Extract the [x, y] coordinate from the center of the cell holding the provided text.  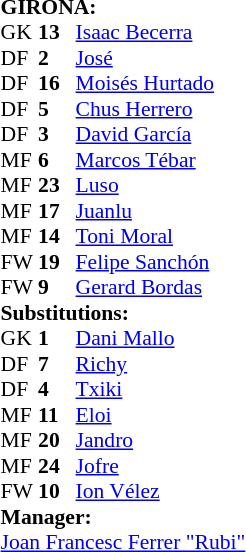
Moisés Hurtado [161, 83]
Isaac Becerra [161, 33]
David García [161, 135]
10 [57, 491]
Chus Herrero [161, 109]
20 [57, 441]
11 [57, 415]
9 [57, 287]
Jofre [161, 466]
13 [57, 33]
1 [57, 339]
19 [57, 262]
Manager: [124, 517]
5 [57, 109]
Toni Moral [161, 237]
Eloi [161, 415]
José [161, 58]
Dani Mallo [161, 339]
Jandro [161, 441]
7 [57, 364]
3 [57, 135]
Substitutions: [124, 313]
Richy [161, 364]
Gerard Bordas [161, 287]
Ion Vélez [161, 491]
Txiki [161, 389]
2 [57, 58]
17 [57, 211]
Marcos Tébar [161, 160]
Luso [161, 185]
4 [57, 389]
16 [57, 83]
6 [57, 160]
24 [57, 466]
14 [57, 237]
23 [57, 185]
Juanlu [161, 211]
Felipe Sanchón [161, 262]
